Identify which cell holds the provided text, then report its [X, Y] central coordinate. 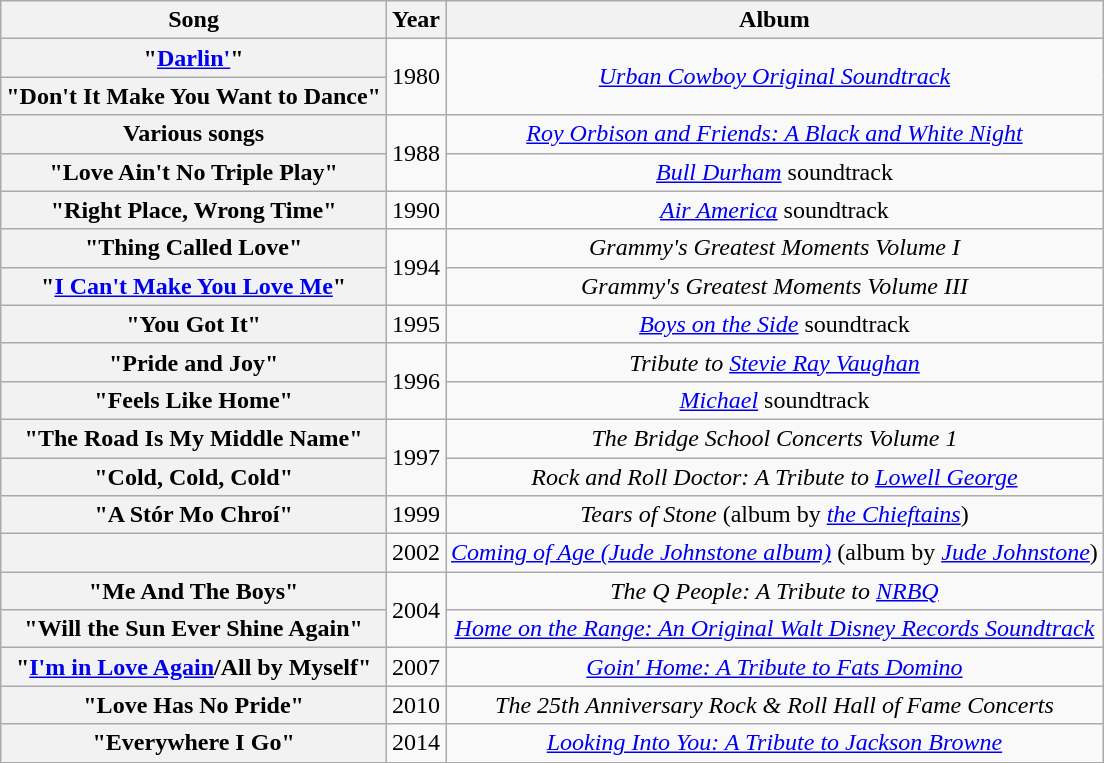
Song [194, 20]
1994 [416, 267]
"Thing Called Love" [194, 248]
"Will the Sun Ever Shine Again" [194, 629]
1997 [416, 457]
Tribute to Stevie Ray Vaughan [775, 362]
"Pride and Joy" [194, 362]
2014 [416, 743]
Grammy's Greatest Moments Volume I [775, 248]
2002 [416, 553]
"Feels Like Home" [194, 400]
"Love Ain't No Triple Play" [194, 172]
"I'm in Love Again/All by Myself" [194, 667]
1990 [416, 210]
1980 [416, 77]
1995 [416, 324]
"Darlin'" [194, 58]
"You Got It" [194, 324]
Grammy's Greatest Moments Volume III [775, 286]
"Right Place, Wrong Time" [194, 210]
The 25th Anniversary Rock & Roll Hall of Fame Concerts [775, 705]
The Q People: A Tribute to NRBQ [775, 591]
1996 [416, 381]
"Everywhere I Go" [194, 743]
2010 [416, 705]
Album [775, 20]
Goin' Home: A Tribute to Fats Domino [775, 667]
The Bridge School Concerts Volume 1 [775, 438]
Michael soundtrack [775, 400]
"Me And The Boys" [194, 591]
"Don't It Make You Want to Dance" [194, 96]
"A Stór Mo Chroí" [194, 515]
1988 [416, 153]
"Love Has No Pride" [194, 705]
"The Road Is My Middle Name" [194, 438]
1999 [416, 515]
Looking Into You: A Tribute to Jackson Browne [775, 743]
2007 [416, 667]
Rock and Roll Doctor: A Tribute to Lowell George [775, 477]
"I Can't Make You Love Me" [194, 286]
Air America soundtrack [775, 210]
Urban Cowboy Original Soundtrack [775, 77]
Various songs [194, 134]
"Cold, Cold, Cold" [194, 477]
Coming of Age (Jude Johnstone album) (album by Jude Johnstone) [775, 553]
Boys on the Side soundtrack [775, 324]
Roy Orbison and Friends: A Black and White Night [775, 134]
Bull Durham soundtrack [775, 172]
Tears of Stone (album by the Chieftains) [775, 515]
2004 [416, 610]
Home on the Range: An Original Walt Disney Records Soundtrack [775, 629]
Year [416, 20]
